Locate the cell with the specified text and output its [x, y] center coordinate. 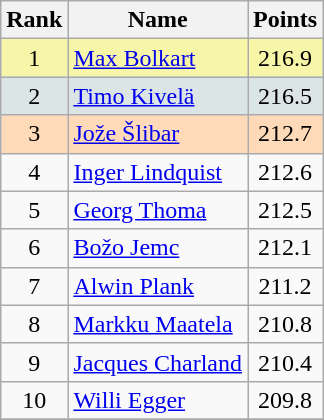
212.6 [286, 172]
8 [34, 324]
216.5 [286, 96]
212.7 [286, 134]
Jože Šlibar [158, 134]
210.4 [286, 362]
212.1 [286, 248]
Max Bolkart [158, 58]
4 [34, 172]
Božo Jemc [158, 248]
209.8 [286, 400]
10 [34, 400]
Willi Egger [158, 400]
2 [34, 96]
216.9 [286, 58]
7 [34, 286]
Jacques Charland [158, 362]
Alwin Plank [158, 286]
Markku Maatela [158, 324]
Inger Lindquist [158, 172]
6 [34, 248]
9 [34, 362]
211.2 [286, 286]
Name [158, 20]
210.8 [286, 324]
Georg Thoma [158, 210]
Rank [34, 20]
3 [34, 134]
Points [286, 20]
212.5 [286, 210]
5 [34, 210]
1 [34, 58]
Timo Kivelä [158, 96]
